Pinpoint the cell where the given text exists, returning its (X, Y) midpoint coordinate. 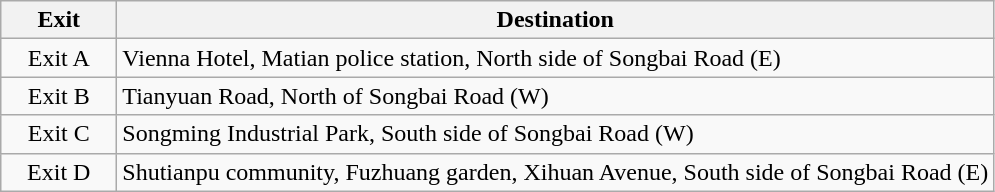
Exit B (59, 96)
Destination (556, 20)
Exit C (59, 134)
Exit D (59, 172)
Shutianpu community, Fuzhuang garden, Xihuan Avenue, South side of Songbai Road (E) (556, 172)
Songming Industrial Park, South side of Songbai Road (W) (556, 134)
Exit (59, 20)
Vienna Hotel, Matian police station, North side of Songbai Road (E) (556, 58)
Exit A (59, 58)
Tianyuan Road, North of Songbai Road (W) (556, 96)
